Locate the cell with the specified text and output its (X, Y) center coordinate. 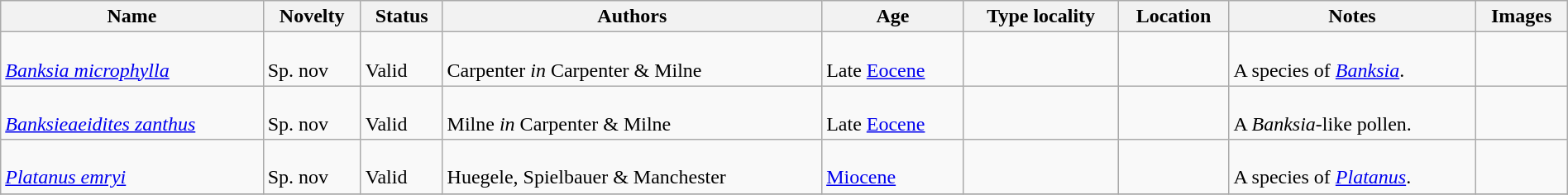
Huegele, Spielbauer & Manchester (632, 167)
Banksia microphylla (132, 59)
Novelty (312, 17)
A species of Platanus. (1352, 167)
Authors (632, 17)
Banksieaeidites zanthus (132, 112)
Notes (1352, 17)
Images (1522, 17)
Miocene (893, 167)
Milne in Carpenter & Milne (632, 112)
Carpenter in Carpenter & Milne (632, 59)
A Banksia-like pollen. (1352, 112)
Age (893, 17)
A species of Banksia. (1352, 59)
Location (1174, 17)
Status (402, 17)
Name (132, 17)
Type locality (1040, 17)
Platanus emryi (132, 167)
